Determine the (X, Y) coordinate at the center of the cell enclosing the given text.  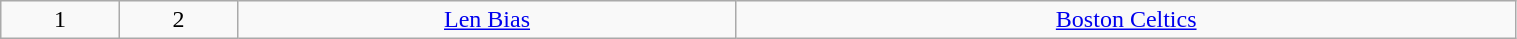
Len Bias (488, 20)
1 (60, 20)
2 (178, 20)
Boston Celtics (1126, 20)
